For the text-containing cell, return its midpoint in [X, Y] coordinate format. 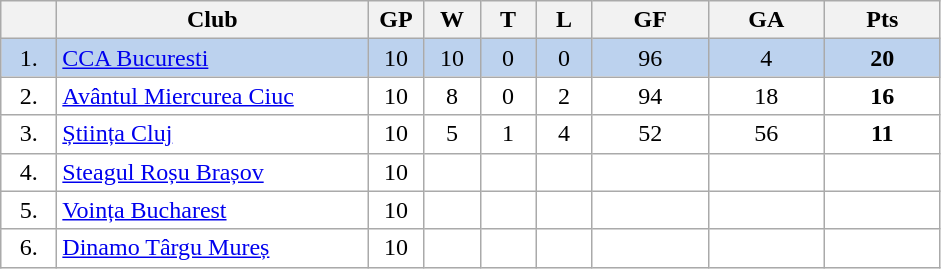
W [452, 20]
52 [650, 134]
T [508, 20]
56 [766, 134]
5 [452, 134]
GP [396, 20]
CCA Bucuresti [212, 58]
8 [452, 96]
GF [650, 20]
18 [766, 96]
L [564, 20]
Dinamo Târgu Mureș [212, 248]
6. [29, 248]
1 [508, 134]
1. [29, 58]
2. [29, 96]
3. [29, 134]
16 [882, 96]
GA [766, 20]
20 [882, 58]
Avântul Miercurea Ciuc [212, 96]
Club [212, 20]
96 [650, 58]
5. [29, 210]
94 [650, 96]
Știința Cluj [212, 134]
Pts [882, 20]
11 [882, 134]
Voința Bucharest [212, 210]
Steagul Roșu Brașov [212, 172]
4. [29, 172]
2 [564, 96]
